Output the [x, y] coordinate of the center of the cell containing the given text.  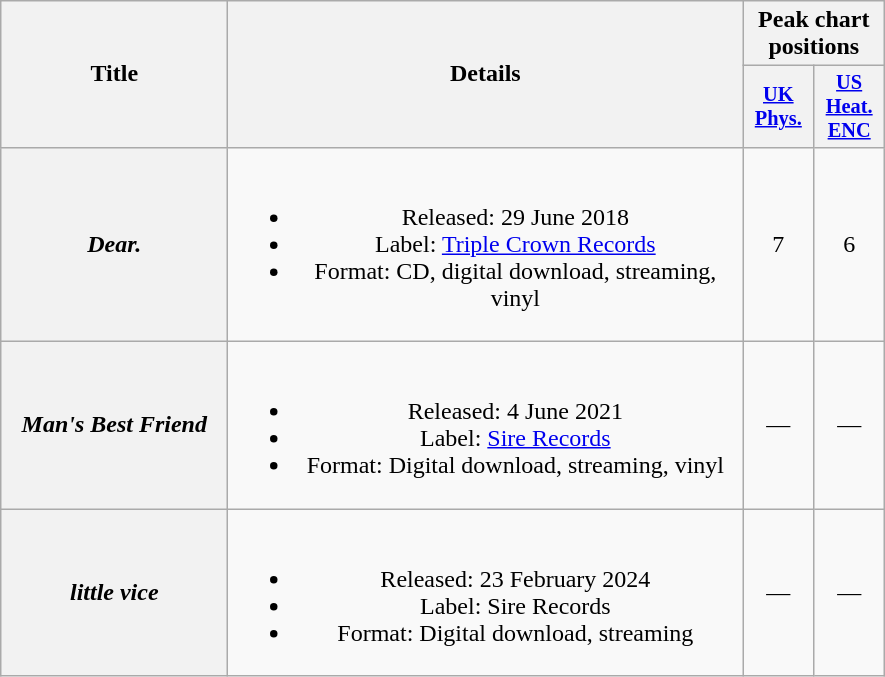
Dear. [114, 244]
7 [778, 244]
Title [114, 74]
Details [486, 74]
Released: 29 June 2018Label: Triple Crown RecordsFormat: CD, digital download, streaming, vinyl [486, 244]
6 [850, 244]
UKPhys. [778, 107]
little vice [114, 592]
Released: 4 June 2021Label: Sire RecordsFormat: Digital download, streaming, vinyl [486, 426]
USHeat.ENC [850, 107]
Released: 23 February 2024Label: Sire RecordsFormat: Digital download, streaming [486, 592]
Peak chart positions [814, 34]
Man's Best Friend [114, 426]
